Determine the (X, Y) coordinate at the center of the cell enclosing the given text.  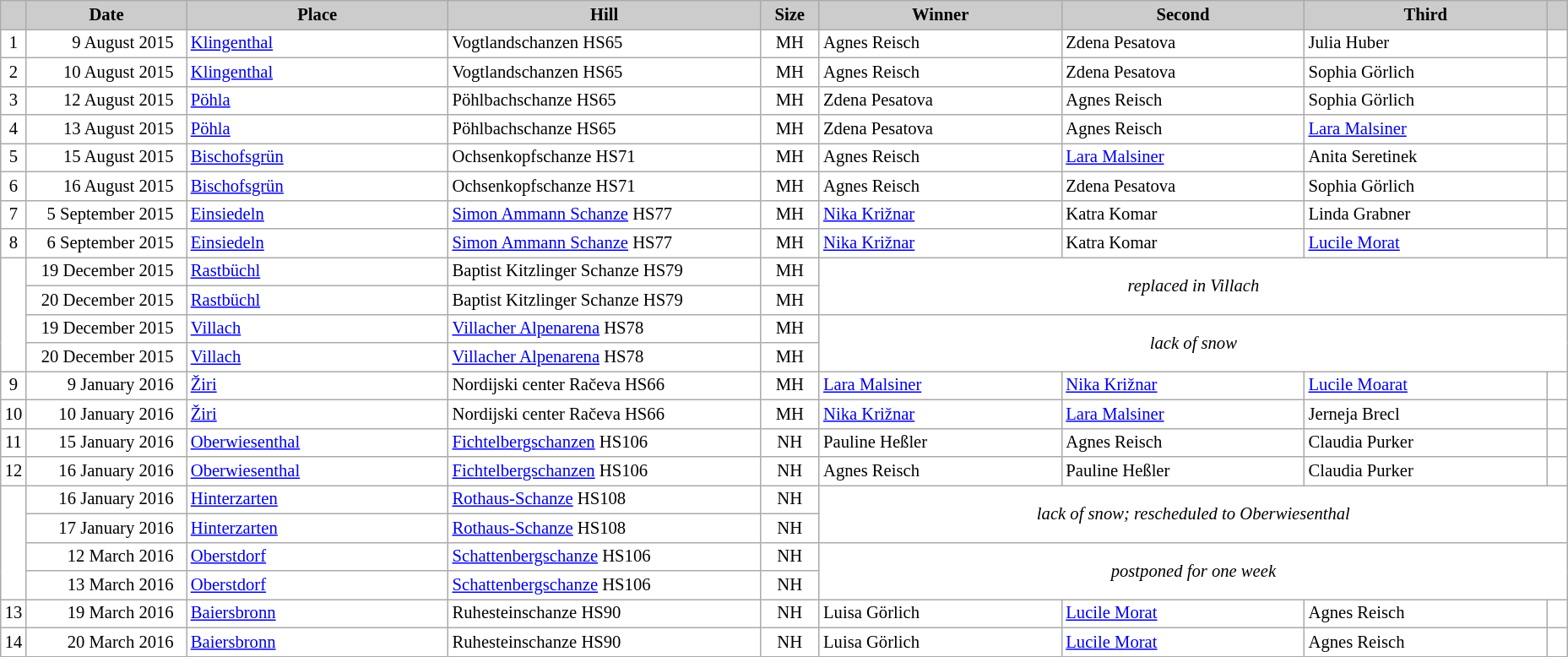
postponed for one week (1193, 571)
10 (14, 414)
Jerneja Brecl (1425, 414)
5 September 2015 (106, 214)
15 August 2015 (106, 157)
15 January 2016 (106, 443)
10 January 2016 (106, 414)
10 August 2015 (106, 72)
Second (1182, 14)
3 (14, 100)
2 (14, 72)
11 (14, 443)
Date (106, 14)
Julia Huber (1425, 43)
20 March 2016 (106, 642)
13 March 2016 (106, 585)
17 January 2016 (106, 528)
12 August 2015 (106, 100)
12 (14, 470)
1 (14, 43)
Place (317, 14)
19 March 2016 (106, 613)
6 September 2015 (106, 242)
Lucile Moarat (1425, 385)
Winner (941, 14)
4 (14, 129)
6 (14, 186)
replaced in Villach (1193, 285)
Size (789, 14)
13 (14, 613)
9 (14, 385)
5 (14, 157)
Linda Grabner (1425, 214)
13 August 2015 (106, 129)
12 March 2016 (106, 557)
Third (1425, 14)
8 (14, 242)
9 January 2016 (106, 385)
14 (14, 642)
lack of snow; rescheduled to Oberwiesenthal (1193, 513)
7 (14, 214)
lack of snow (1193, 343)
Hill (605, 14)
9 August 2015 (106, 43)
Anita Seretinek (1425, 157)
16 August 2015 (106, 186)
